Pinpoint the cell where the given text exists, returning its [X, Y] midpoint coordinate. 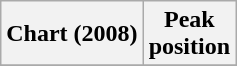
Peakposition [189, 34]
Chart (2008) [72, 34]
